Extract the (x, y) coordinate from the center of the cell holding the provided text.  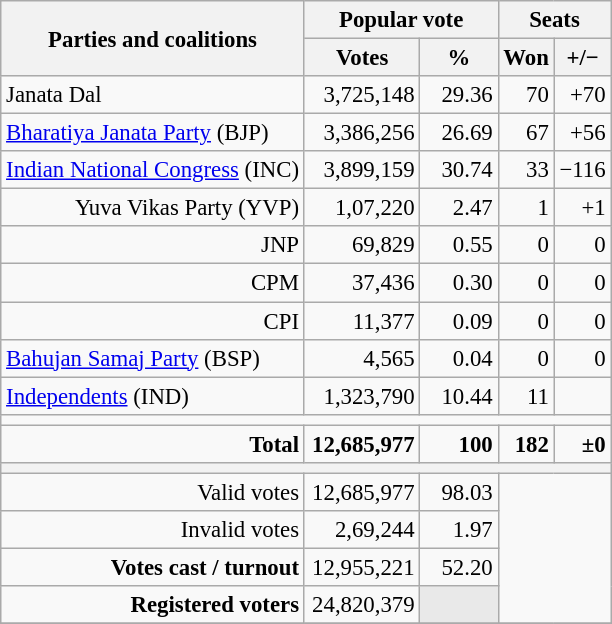
Indian National Congress (INC) (153, 170)
+1 (582, 208)
52.20 (459, 567)
0.09 (459, 321)
+70 (582, 95)
10.44 (459, 396)
Seats (554, 20)
CPM (153, 283)
Popular vote (401, 20)
Yuva Vikas Party (YVP) (153, 208)
Valid votes (153, 492)
Parties and coalitions (153, 38)
2,69,244 (362, 530)
182 (526, 444)
Votes (362, 58)
26.69 (459, 133)
Janata Dal (153, 95)
1 (526, 208)
Bharatiya Janata Party (BJP) (153, 133)
Registered voters (153, 605)
Bahujan Samaj Party (BSP) (153, 358)
3,725,148 (362, 95)
Invalid votes (153, 530)
0.55 (459, 245)
4,565 (362, 358)
70 (526, 95)
1,07,220 (362, 208)
0.30 (459, 283)
% (459, 58)
11,377 (362, 321)
Votes cast / turnout (153, 567)
JNP (153, 245)
98.03 (459, 492)
69,829 (362, 245)
12,955,221 (362, 567)
3,386,256 (362, 133)
Won (526, 58)
37,436 (362, 283)
+56 (582, 133)
100 (459, 444)
67 (526, 133)
2.47 (459, 208)
Total (153, 444)
Independents (IND) (153, 396)
1.97 (459, 530)
1,323,790 (362, 396)
0.04 (459, 358)
3,899,159 (362, 170)
24,820,379 (362, 605)
33 (526, 170)
−116 (582, 170)
29.36 (459, 95)
CPI (153, 321)
30.74 (459, 170)
+/− (582, 58)
±0 (582, 444)
11 (526, 396)
